Find where the given text appears and provide that cell's center as [x, y] coordinate. 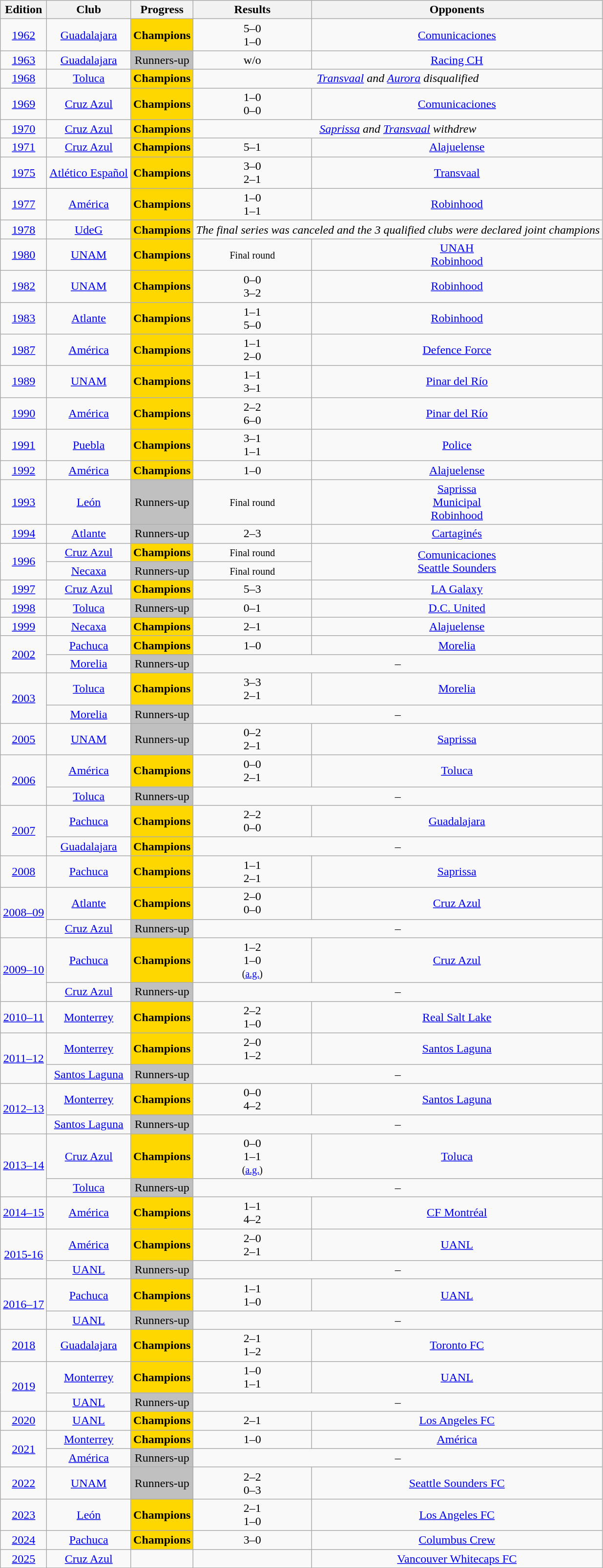
Transvaal [457, 173]
1980 [23, 255]
1994 [23, 534]
Opponents [457, 10]
1–00–0 [252, 103]
2–20–3 [252, 1483]
1983 [23, 318]
2010–11 [23, 1017]
0–1 [252, 608]
1992 [23, 470]
2–11–2 [252, 1346]
2025 [23, 1559]
0–02–1 [252, 771]
1997 [23, 589]
1–11–0 [252, 1295]
1–14–2 [252, 1213]
2023 [23, 1514]
2007 [23, 830]
2024 [23, 1540]
5–1 [252, 147]
2–02–1 [252, 1245]
2–20–0 [252, 822]
1977 [23, 204]
Progress [162, 10]
1971 [23, 147]
Club [89, 10]
5–3 [252, 589]
2–21–0 [252, 1017]
2–01–2 [252, 1049]
2–26–0 [252, 414]
Comunicaciones Seattle Sounders [457, 562]
3–11–1 [252, 445]
0–22–1 [252, 740]
Atlético Español [89, 173]
2013–14 [23, 1166]
1970 [23, 129]
3–0 [252, 1540]
2006 [23, 781]
0–04–2 [252, 1099]
D.C. United [457, 608]
1978 [23, 229]
LA Galaxy [457, 589]
2008 [23, 871]
1993 [23, 502]
1962 [23, 35]
UNAH Robinhood [457, 255]
2003 [23, 698]
Columbus Crew [457, 1540]
UdeG [89, 229]
2015-16 [23, 1254]
1–15–0 [252, 318]
1998 [23, 608]
1982 [23, 286]
Toronto FC [457, 1346]
2011–12 [23, 1058]
5–01–0 [252, 35]
Defence Force [457, 350]
1968 [23, 79]
1969 [23, 103]
Saprissa and Transvaal withdrew [398, 129]
1–12–1 [252, 871]
2–3 [252, 534]
1999 [23, 626]
2016–17 [23, 1305]
Edition [23, 10]
1–21–0(a.g.) [252, 960]
Vancouver Whitecaps FC [457, 1559]
1991 [23, 445]
2012–13 [23, 1108]
1963 [23, 60]
0–01–1(a.g.) [252, 1156]
2–11–0 [252, 1514]
2020 [23, 1421]
Puebla [89, 445]
1–13–1 [252, 382]
2014–15 [23, 1213]
2021 [23, 1448]
Real Salt Lake [457, 1017]
1989 [23, 382]
1–12–0 [252, 350]
3–02–1 [252, 173]
The final series was canceled and the 3 qualified clubs were declared joint champions [398, 229]
1990 [23, 414]
Police [457, 445]
2008–09 [23, 912]
3–32–1 [252, 689]
2005 [23, 740]
1975 [23, 173]
0–03–2 [252, 286]
1987 [23, 350]
Transvaal and Aurora disqualified [398, 79]
2009–10 [23, 969]
2018 [23, 1346]
w/o [252, 60]
2–00–0 [252, 904]
Saprissa Municipal Robinhood [457, 502]
Seattle Sounders FC [457, 1483]
Cartaginés [457, 534]
Results [252, 10]
CF Montréal [457, 1213]
1996 [23, 562]
Racing CH [457, 60]
2019 [23, 1387]
2022 [23, 1483]
2002 [23, 654]
